Pinpoint the cell where the given text exists, returning its [X, Y] midpoint coordinate. 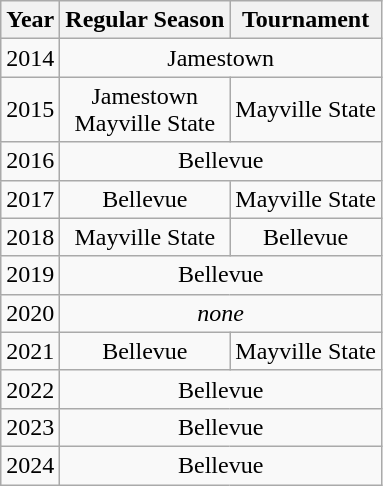
2021 [30, 351]
Year [30, 20]
Jamestown [221, 58]
none [221, 313]
2024 [30, 465]
2018 [30, 237]
2017 [30, 199]
2023 [30, 427]
Regular Season [145, 20]
2019 [30, 275]
2015 [30, 110]
JamestownMayville State [145, 110]
Tournament [306, 20]
2014 [30, 58]
2016 [30, 161]
2020 [30, 313]
2022 [30, 389]
